Pinpoint the cell where the given text exists, returning its (x, y) midpoint coordinate. 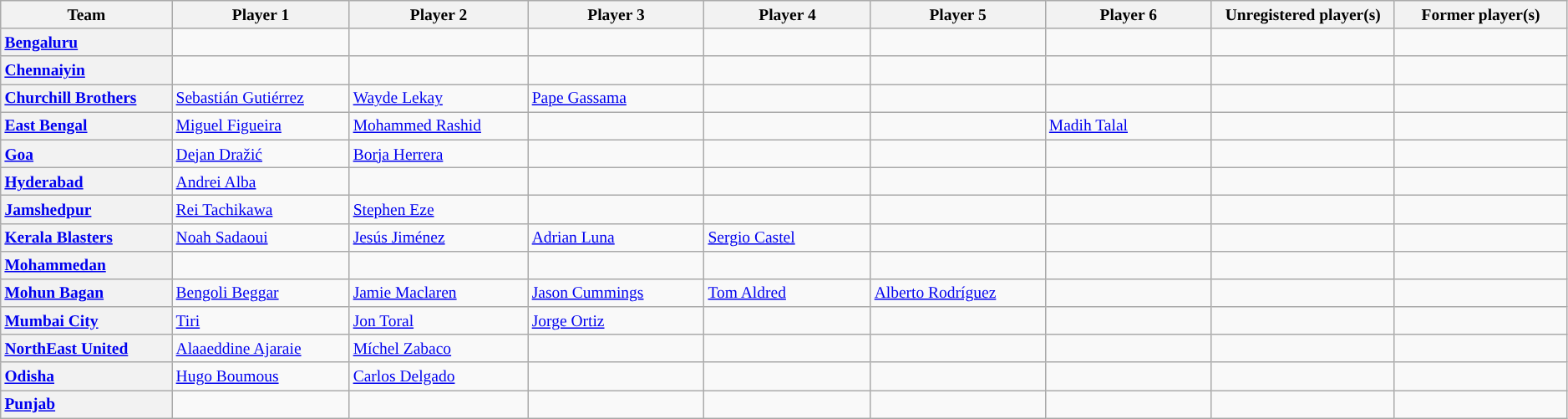
Chennaiyin (87, 70)
Sebastián Gutiérrez (261, 99)
Pape Gassama (617, 99)
Player 6 (1128, 15)
Tom Aldred (787, 293)
Borja Herrera (439, 154)
Mumbai City (87, 321)
Bengaluru (87, 42)
Player 2 (439, 15)
Dejan Dražić (261, 154)
Former player(s) (1480, 15)
Mohun Bagan (87, 293)
Jamie Maclaren (439, 293)
Stephen Eze (439, 209)
Player 3 (617, 15)
Goa (87, 154)
Hyderabad (87, 181)
Mohammed Rashid (439, 125)
Punjab (87, 405)
Kerala Blasters (87, 238)
Andrei Alba (261, 181)
Rei Tachikawa (261, 209)
Míchel Zabaco (439, 348)
Jamshedpur (87, 209)
NorthEast United (87, 348)
Mohammedan (87, 264)
Jon Toral (439, 321)
East Bengal (87, 125)
Noah Sadaoui (261, 238)
Team (87, 15)
Wayde Lekay (439, 99)
Jesús Jiménez (439, 238)
Alaaeddine Ajaraie (261, 348)
Miguel Figueira (261, 125)
Bengoli Beggar (261, 293)
Madih Talal (1128, 125)
Churchill Brothers (87, 99)
Jorge Ortiz (617, 321)
Jason Cummings (617, 293)
Odisha (87, 376)
Alberto Rodríguez (957, 293)
Player 1 (261, 15)
Player 4 (787, 15)
Player 5 (957, 15)
Unregistered player(s) (1303, 15)
Adrian Luna (617, 238)
Sergio Castel (787, 238)
Carlos Delgado (439, 376)
Hugo Boumous (261, 376)
Tiri (261, 321)
